Return (x, y) of the center of cell containing provided text 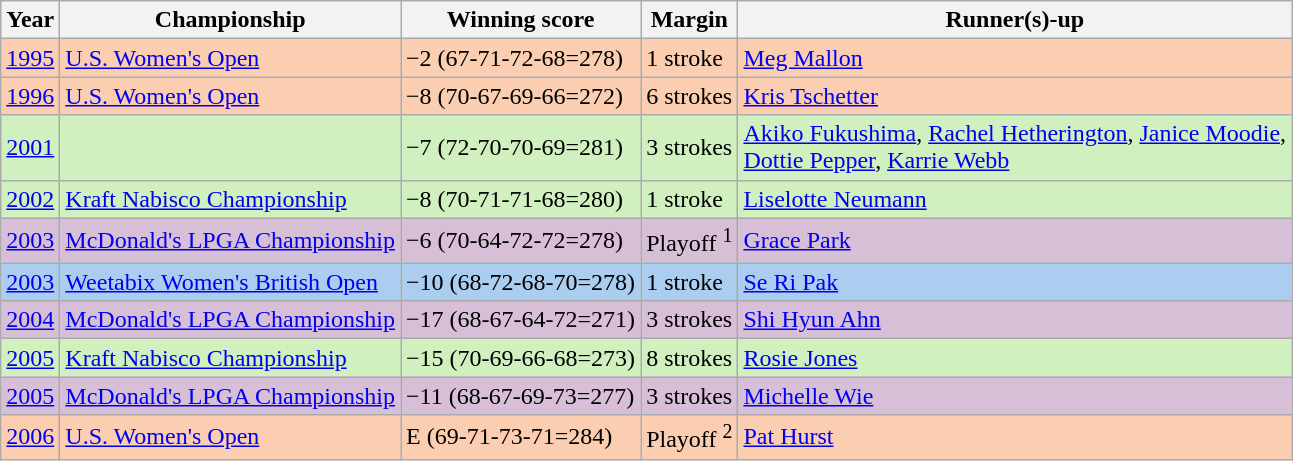
2001 (30, 148)
Year (30, 20)
2006 (30, 438)
−7 (72-70-70-69=281) (521, 148)
Runner(s)-up (1015, 20)
−11 (68-67-69-73=277) (521, 396)
Championship (230, 20)
−8 (70-67-69-66=272) (521, 96)
Winning score (521, 20)
Rosie Jones (1015, 358)
Akiko Fukushima, Rachel Hetherington, Janice Moodie, Dottie Pepper, Karrie Webb (1015, 148)
8 strokes (690, 358)
Playoff 2 (690, 438)
1996 (30, 96)
Pat Hurst (1015, 438)
Weetabix Women's British Open (230, 282)
Margin (690, 20)
Liselotte Neumann (1015, 199)
−15 (70-69-66-68=273) (521, 358)
−2 (67-71-72-68=278) (521, 58)
−17 (68-67-64-72=271) (521, 320)
1995 (30, 58)
Kris Tschetter (1015, 96)
Playoff 1 (690, 240)
2004 (30, 320)
Shi Hyun Ahn (1015, 320)
Se Ri Pak (1015, 282)
−8 (70-71-71-68=280) (521, 199)
E (69-71-73-71=284) (521, 438)
6 strokes (690, 96)
−6 (70-64-72-72=278) (521, 240)
Grace Park (1015, 240)
Michelle Wie (1015, 396)
−10 (68-72-68-70=278) (521, 282)
Meg Mallon (1015, 58)
2002 (30, 199)
